Scan for the cell matching the given text and deliver its [x, y] coordinate at center. 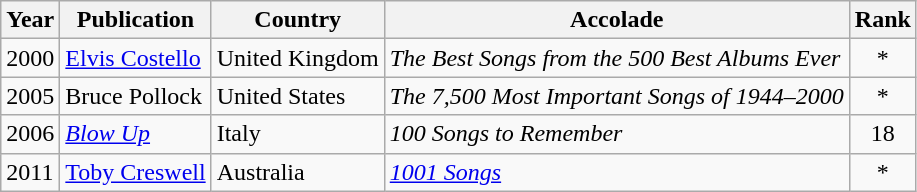
Blow Up [136, 134]
Australia [298, 172]
The 7,500 Most Important Songs of 1944–2000 [616, 96]
Rank [882, 20]
1001 Songs [616, 172]
Bruce Pollock [136, 96]
Accolade [616, 20]
Elvis Costello [136, 58]
Italy [298, 134]
2000 [30, 58]
Year [30, 20]
2011 [30, 172]
United States [298, 96]
2006 [30, 134]
United Kingdom [298, 58]
The Best Songs from the 500 Best Albums Ever [616, 58]
100 Songs to Remember [616, 134]
18 [882, 134]
Country [298, 20]
2005 [30, 96]
Publication [136, 20]
Toby Creswell [136, 172]
